For the text-containing cell, return its midpoint in (x, y) coordinate format. 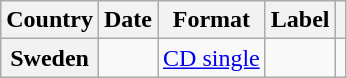
Date (128, 20)
Sweden (50, 58)
Country (50, 20)
CD single (212, 58)
Label (300, 20)
Format (212, 20)
